Locate the cell with the specified text and output its (x, y) center coordinate. 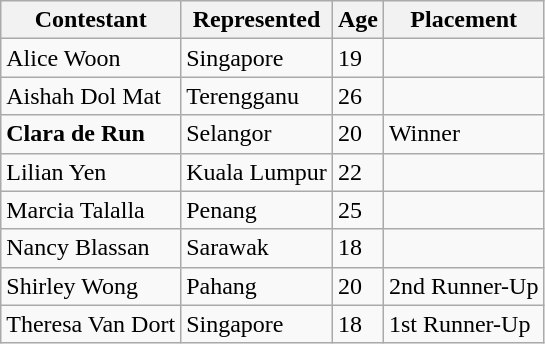
1st Runner-Up (464, 324)
Sarawak (257, 248)
22 (358, 172)
26 (358, 96)
Nancy Blassan (91, 248)
Clara de Run (91, 134)
Terengganu (257, 96)
Contestant (91, 20)
Winner (464, 134)
Theresa Van Dort (91, 324)
Marcia Talalla (91, 210)
Pahang (257, 286)
Represented (257, 20)
Age (358, 20)
25 (358, 210)
Selangor (257, 134)
Shirley Wong (91, 286)
Alice Woon (91, 58)
Penang (257, 210)
Aishah Dol Mat (91, 96)
Kuala Lumpur (257, 172)
Lilian Yen (91, 172)
Placement (464, 20)
2nd Runner-Up (464, 286)
19 (358, 58)
